Find where the given text appears and provide that cell's center as [x, y] coordinate. 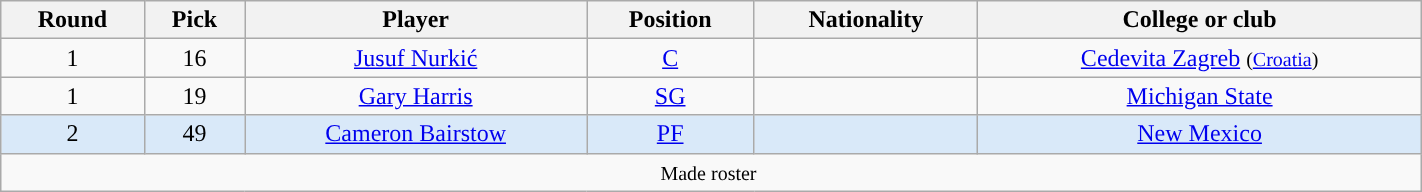
2 [72, 134]
Cedevita Zagreb (Croatia) [1200, 58]
Cameron Bairstow [416, 134]
PF [670, 134]
C [670, 58]
Gary Harris [416, 96]
Michigan State [1200, 96]
New Mexico [1200, 134]
Pick [194, 20]
Player [416, 20]
19 [194, 96]
SG [670, 96]
Position [670, 20]
16 [194, 58]
College or club [1200, 20]
Made roster [711, 172]
Jusuf Nurkić [416, 58]
49 [194, 134]
Nationality [866, 20]
Round [72, 20]
